Detect which cell encompasses the target text, then output its [X, Y] center coordinate. 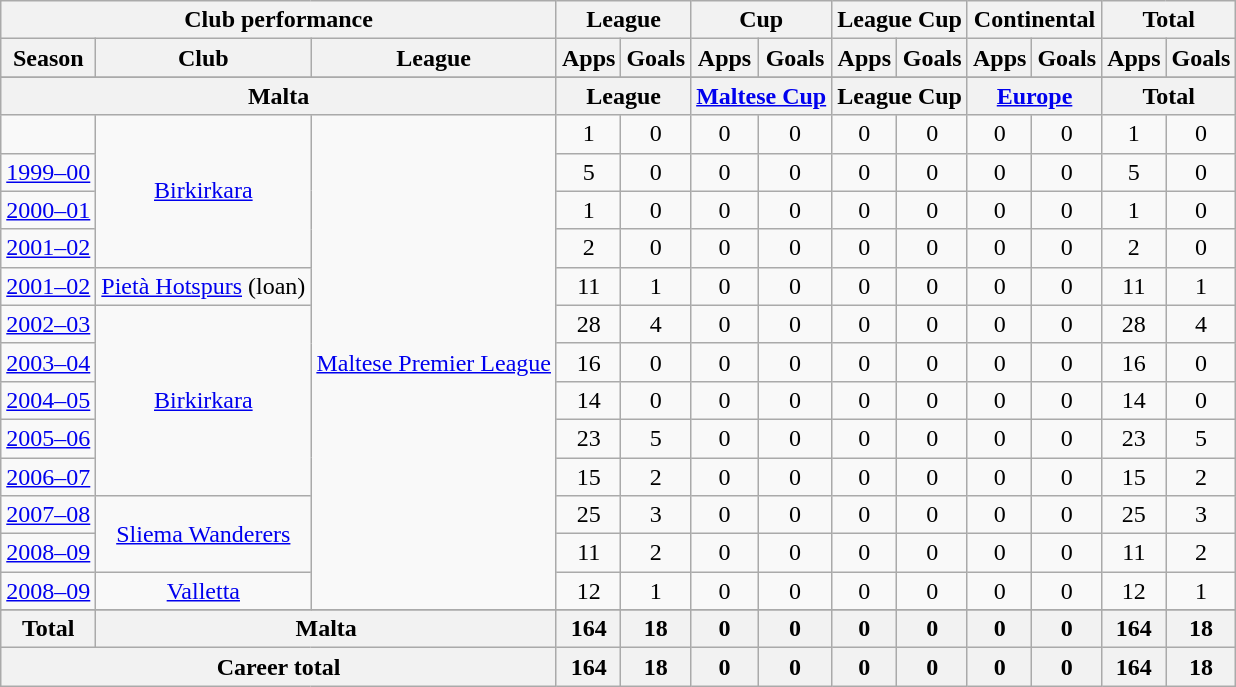
2007–08 [48, 515]
Career total [279, 667]
Club performance [279, 20]
Maltese Cup [762, 96]
Sliema Wanderers [204, 534]
Europe [1034, 96]
2000–01 [48, 210]
Continental [1034, 20]
2002–03 [48, 324]
Pietà Hotspurs (loan) [204, 286]
Season [48, 58]
Club [204, 58]
2003–04 [48, 362]
Cup [762, 20]
2006–07 [48, 477]
Valletta [204, 591]
Maltese Premier League [434, 362]
1999–00 [48, 172]
2005–06 [48, 438]
2004–05 [48, 400]
